Return [X, Y] of the center of cell containing provided text 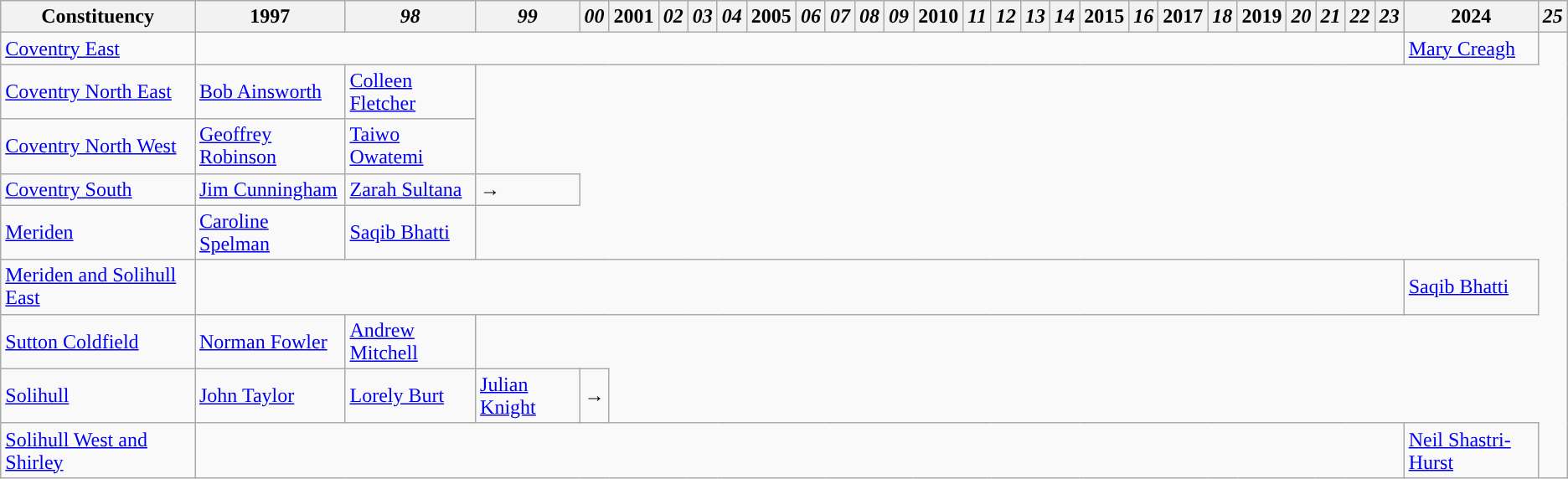
Norman Fowler [270, 342]
Colleen Fletcher [410, 92]
09 [900, 17]
2017 [1183, 17]
Neil Shastri-Hurst [1471, 451]
2001 [633, 17]
08 [869, 17]
Meriden and Solihull East [98, 286]
16 [1144, 17]
Zarah Sultana [410, 189]
2019 [1261, 17]
Coventry South [98, 189]
00 [595, 17]
John Taylor [270, 395]
23 [1389, 17]
99 [528, 17]
25 [1553, 17]
Mary Creagh [1471, 49]
12 [1005, 17]
Constituency [98, 17]
Coventry North East [98, 92]
Taiwo Owatemi [410, 146]
13 [1035, 17]
2024 [1471, 17]
Solihull West and Shirley [98, 451]
14 [1065, 17]
20 [1302, 17]
Meriden [98, 233]
18 [1223, 17]
Jim Cunningham [270, 189]
Geoffrey Robinson [270, 146]
Sutton Coldfield [98, 342]
98 [410, 17]
03 [702, 17]
02 [673, 17]
04 [732, 17]
Lorely Burt [410, 395]
Andrew Mitchell [410, 342]
2010 [938, 17]
Julian Knight [528, 395]
22 [1360, 17]
1997 [270, 17]
06 [811, 17]
Bob Ainsworth [270, 92]
2015 [1104, 17]
Coventry East [98, 49]
2005 [771, 17]
Caroline Spelman [270, 233]
21 [1330, 17]
Coventry North West [98, 146]
07 [839, 17]
11 [977, 17]
Solihull [98, 395]
